Return (x, y) of the center of cell containing provided text 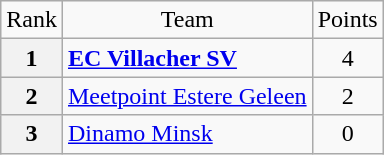
Dinamo Minsk (187, 134)
1 (32, 58)
Team (187, 20)
0 (348, 134)
3 (32, 134)
Rank (32, 20)
Points (348, 20)
Meetpoint Estere Geleen (187, 96)
EC Villacher SV (187, 58)
4 (348, 58)
